Search for the cell housing the specified text and yield its [X, Y] center coordinate. 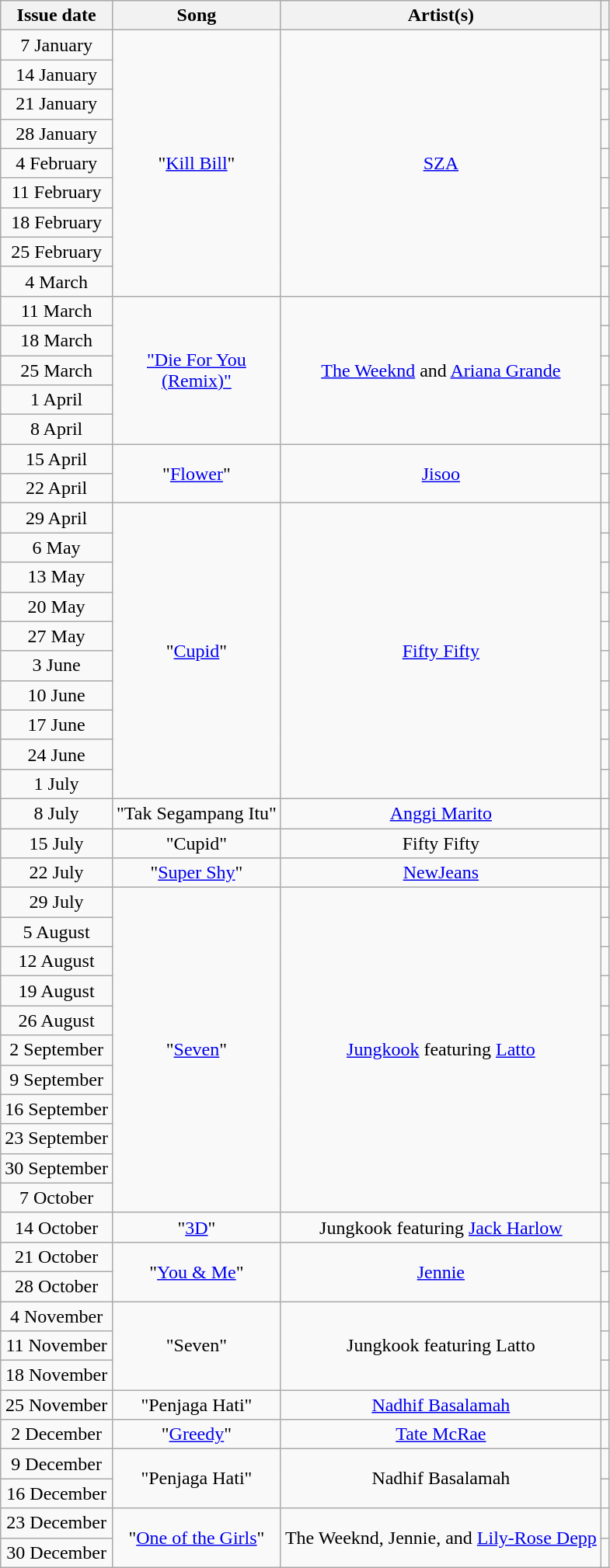
14 October [57, 1227]
4 March [57, 281]
28 October [57, 1286]
8 April [57, 429]
"Kill Bill" [196, 163]
Jisoo [441, 474]
18 November [57, 1375]
29 April [57, 518]
20 May [57, 607]
23 September [57, 1139]
1 July [57, 784]
"One of the Girls" [196, 1538]
15 April [57, 459]
1 April [57, 400]
2 September [57, 1050]
18 February [57, 222]
21 January [57, 104]
8 July [57, 813]
Anggi Marito [441, 813]
12 August [57, 961]
3 June [57, 666]
13 May [57, 577]
2 December [57, 1434]
26 August [57, 1020]
6 May [57, 548]
25 March [57, 370]
9 December [57, 1464]
19 August [57, 991]
4 February [57, 163]
The Weeknd, Jennie, and Lily-Rose Depp [441, 1538]
25 February [57, 252]
16 September [57, 1109]
"Die For You(Remix)" [196, 370]
22 July [57, 873]
17 June [57, 725]
Jungkook featuring Jack Harlow [441, 1227]
The Weeknd and Ariana Grande [441, 370]
24 June [57, 754]
10 June [57, 695]
Issue date [57, 16]
"Greedy" [196, 1434]
"3D" [196, 1227]
"Super Shy" [196, 873]
7 October [57, 1198]
5 August [57, 932]
23 December [57, 1523]
11 February [57, 193]
9 September [57, 1080]
25 November [57, 1405]
29 July [57, 902]
27 May [57, 636]
Artist(s) [441, 16]
21 October [57, 1257]
14 January [57, 75]
4 November [57, 1316]
"Tak Segampang Itu" [196, 813]
16 December [57, 1493]
Jennie [441, 1271]
SZA [441, 163]
18 March [57, 340]
Tate McRae [441, 1434]
22 April [57, 488]
7 January [57, 45]
11 November [57, 1346]
Song [196, 16]
15 July [57, 843]
30 December [57, 1552]
11 March [57, 311]
NewJeans [441, 873]
30 September [57, 1168]
28 January [57, 134]
"Flower" [196, 474]
"You & Me" [196, 1271]
